Capture the cell that displays the provided text and extract its (X, Y) central coordinate. 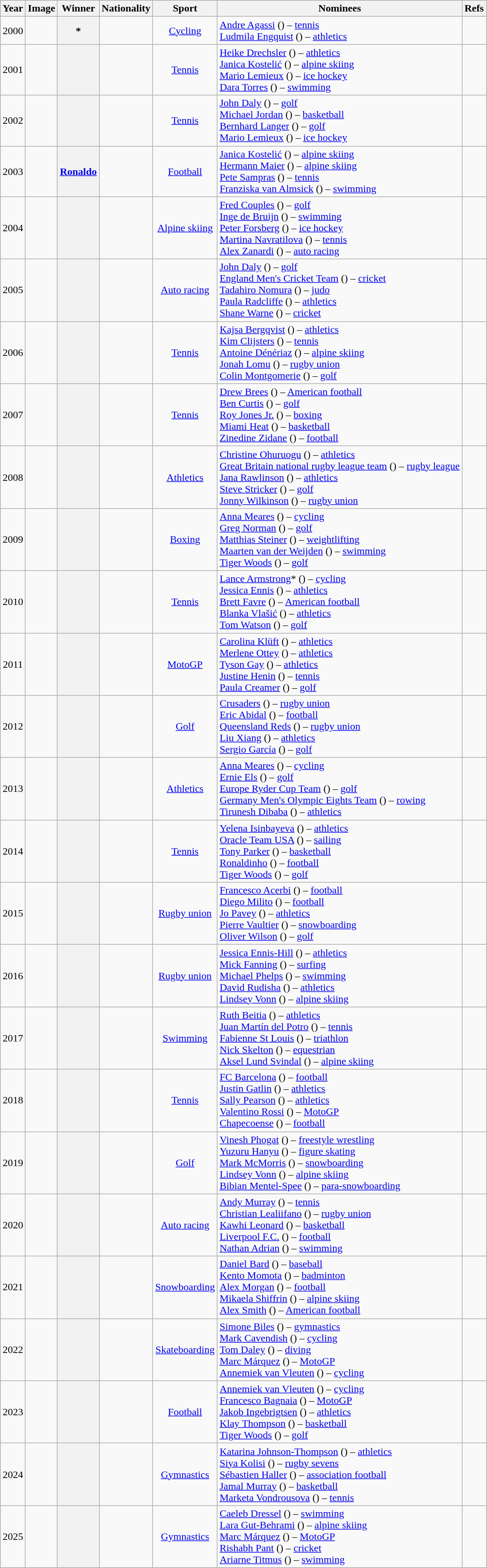
2002 (13, 120)
2005 (13, 290)
2019 (13, 1163)
Sport (185, 9)
2000 (13, 31)
Andy Murray () – tennis Christian Lealiifano () – rugby union Kawhi Leonard () – basketball Liverpool F.C. () – football Nathan Adrian () – swimming (339, 1225)
Swimming (185, 1038)
2011 (13, 664)
FC Barcelona () – football Justin Gatlin () – athletics Sally Pearson () – athletics Valentino Rossi () – MotoGP Chapecoense () – football (339, 1100)
Caeleb Dressel () – swimming Lara Gut-Behrami () – alpine skiing Marc Márquez () – MotoGP Rishabh Pant () – cricket Ariarne Titmus () – swimming (339, 1536)
2010 (13, 602)
2022 (13, 1350)
2008 (13, 477)
Francesco Acerbi () – football Diego Milito () – football Jo Pavey () – athletics Pierre Vaultier () – snowboarding Oliver Wilson () – golf (339, 913)
2025 (13, 1536)
MotoGP (185, 664)
2009 (13, 539)
Lance Armstrong* () – cycling Jessica Ennis () – athletics Brett Favre () – American football Blanka Vlašić () – athletics Tom Watson () – golf (339, 602)
Kajsa Bergqvist () – athletics Kim Clijsters () – tennis Antoine Dénériaz () – alpine skiing Jonah Lomu () – rugby union Colin Montgomerie () – golf (339, 352)
Daniel Bard () – baseball Kento Momota () – badminton Alex Morgan () – football Mikaela Shiffrin () – alpine skiing Alex Smith () – American football (339, 1287)
Boxing (185, 539)
2006 (13, 352)
Crusaders () – rugby union Eric Abidal () – football Queensland Reds () – rugby union Liu Xiang () – athletics Sergio García () – golf (339, 727)
Jessica Ennis-Hill () – athletics Mick Fanning () – surfing Michael Phelps () – swimming David Rudisha () – athletics Lindsey Vonn () – alpine skiing (339, 976)
2003 (13, 172)
* (78, 31)
Nominees (339, 9)
Cycling (185, 31)
Annemiek van Vleuten () – cycling Francesco Bagnaia () – MotoGP Jakob Ingebrigtsen () – athletics Klay Thompson () – basketball Tiger Woods () – golf (339, 1412)
Year (13, 9)
Alpine skiing (185, 228)
Ronaldo (78, 172)
Skateboarding (185, 1350)
Image (42, 9)
Andre Agassi () – tennis Ludmila Engquist () – athletics (339, 31)
2001 (13, 70)
2021 (13, 1287)
Drew Brees () – American football Ben Curtis () – golf Roy Jones Jr. () – boxing Miami Heat () – basketball Zinedine Zidane () – football (339, 415)
Carolina Klüft () – athletics Merlene Ottey () – athletics Tyson Gay () – athletics Justine Henin () – tennis Paula Creamer () – golf (339, 664)
2020 (13, 1225)
Janica Kostelić () – alpine skiing Hermann Maier () – alpine skiing Pete Sampras () – tennis Franziska van Almsick () – swimming (339, 172)
Winner (78, 9)
Simone Biles () – gymnastics Mark Cavendish () – cycling Tom Daley () – diving Marc Márquez () – MotoGP Annemiek van Vleuten () – cycling (339, 1350)
Refs (474, 9)
Yelena Isinbayeva () – athletics Oracle Team USA () – sailing Tony Parker () – basketball Ronaldinho () – football Tiger Woods () – golf (339, 851)
Fred Couples () – golf Inge de Bruijn () – swimming Peter Forsberg () – ice hockey Martina Navratilova () – tennis Alex Zanardi () – auto racing (339, 228)
Heike Drechsler () – athletics Janica Kostelić () – alpine skiing Mario Lemieux () – ice hockey Dara Torres () – swimming (339, 70)
Nationality (126, 9)
John Daly () – golf England Men's Cricket Team () – cricket Tadahiro Nomura () – judo Paula Radcliffe () – athletics Shane Warne () – cricket (339, 290)
2018 (13, 1100)
2015 (13, 913)
2024 (13, 1474)
John Daly () – golf Michael Jordan () – basketball Bernhard Langer () – golf Mario Lemieux () – ice hockey (339, 120)
2007 (13, 415)
2014 (13, 851)
2016 (13, 976)
2004 (13, 228)
2017 (13, 1038)
2012 (13, 727)
Anna Meares () – cycling Greg Norman () – golf Matthias Steiner () – weightlifting Maarten van der Weijden () – swimming Tiger Woods () – golf (339, 539)
2013 (13, 789)
2023 (13, 1412)
Snowboarding (185, 1287)
